Return the (x, y) coordinate for the center point of the cell that contains the specified text.  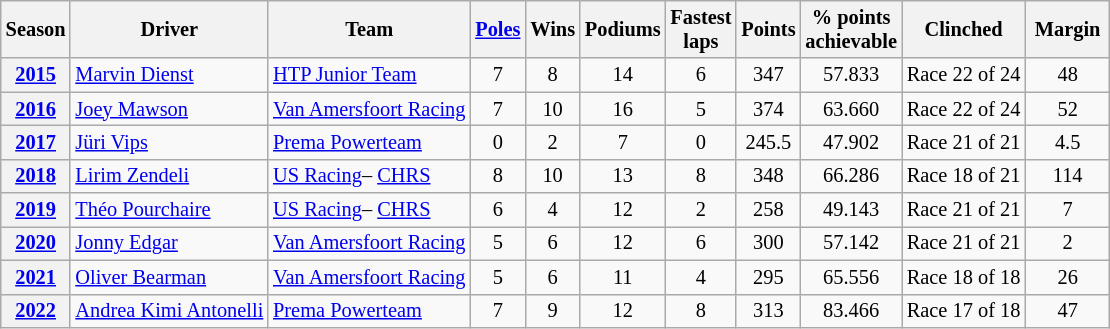
57.142 (850, 243)
63.660 (850, 109)
Oliver Bearman (169, 277)
295 (768, 277)
Jonny Edgar (169, 243)
245.5 (768, 142)
66.286 (850, 176)
HTP Junior Team (369, 75)
2020 (36, 243)
83.466 (850, 311)
4.5 (1068, 142)
114 (1068, 176)
2019 (36, 210)
52 (1068, 109)
347 (768, 75)
Fastest laps (702, 29)
348 (768, 176)
26 (1068, 277)
2021 (36, 277)
47 (1068, 311)
16 (623, 109)
258 (768, 210)
Race 17 of 18 (964, 311)
Wins (552, 29)
2016 (36, 109)
2015 (36, 75)
13 (623, 176)
Points (768, 29)
Driver (169, 29)
Marvin Dienst (169, 75)
% points achievable (850, 29)
9 (552, 311)
65.556 (850, 277)
Lirim Zendeli (169, 176)
Clinched (964, 29)
49.143 (850, 210)
Jüri Vips (169, 142)
Race 18 of 21 (964, 176)
57.833 (850, 75)
313 (768, 311)
48 (1068, 75)
2018 (36, 176)
11 (623, 277)
374 (768, 109)
300 (768, 243)
Team (369, 29)
Race 18 of 18 (964, 277)
2017 (36, 142)
Season (36, 29)
Théo Pourchaire (169, 210)
2022 (36, 311)
Andrea Kimi Antonelli (169, 311)
Podiums (623, 29)
Joey Mawson (169, 109)
47.902 (850, 142)
Margin (1068, 29)
Poles (498, 29)
14 (623, 75)
